Locate the cell with the specified text and output its (x, y) center coordinate. 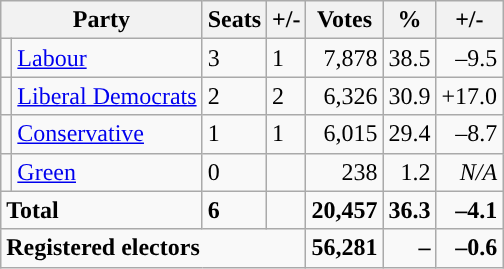
–0.6 (470, 248)
Registered electors (154, 248)
Seats (234, 20)
0 (234, 172)
56,281 (344, 248)
Liberal Democrats (107, 96)
Party (102, 20)
38.5 (410, 58)
–4.1 (470, 210)
–9.5 (470, 58)
20,457 (344, 210)
+17.0 (470, 96)
Labour (107, 58)
6 (234, 210)
6,015 (344, 134)
3 (234, 58)
Conservative (107, 134)
Total (102, 210)
Green (107, 172)
–8.7 (470, 134)
7,878 (344, 58)
% (410, 20)
Votes (344, 20)
– (410, 248)
N/A (470, 172)
238 (344, 172)
29.4 (410, 134)
30.9 (410, 96)
6,326 (344, 96)
36.3 (410, 210)
1.2 (410, 172)
